Locate the cell with the specified text and output its [X, Y] center coordinate. 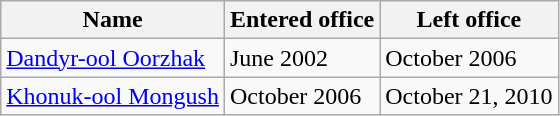
October 21, 2010 [469, 96]
June 2002 [302, 58]
Left office [469, 20]
Dandyr-ool Oorzhak [113, 58]
Khonuk-ool Mongush [113, 96]
Entered office [302, 20]
Name [113, 20]
